Search for the cell housing the specified text and yield its (X, Y) center coordinate. 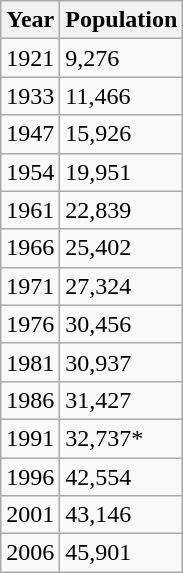
1976 (30, 324)
2001 (30, 515)
32,737* (122, 438)
1996 (30, 477)
1947 (30, 134)
1933 (30, 96)
1971 (30, 286)
Population (122, 20)
42,554 (122, 477)
Year (30, 20)
27,324 (122, 286)
25,402 (122, 248)
1991 (30, 438)
15,926 (122, 134)
1954 (30, 172)
1961 (30, 210)
11,466 (122, 96)
2006 (30, 553)
19,951 (122, 172)
9,276 (122, 58)
30,456 (122, 324)
1981 (30, 362)
30,937 (122, 362)
43,146 (122, 515)
1986 (30, 400)
31,427 (122, 400)
1921 (30, 58)
45,901 (122, 553)
1966 (30, 248)
22,839 (122, 210)
